Identify which cell holds the provided text, then report its [X, Y] central coordinate. 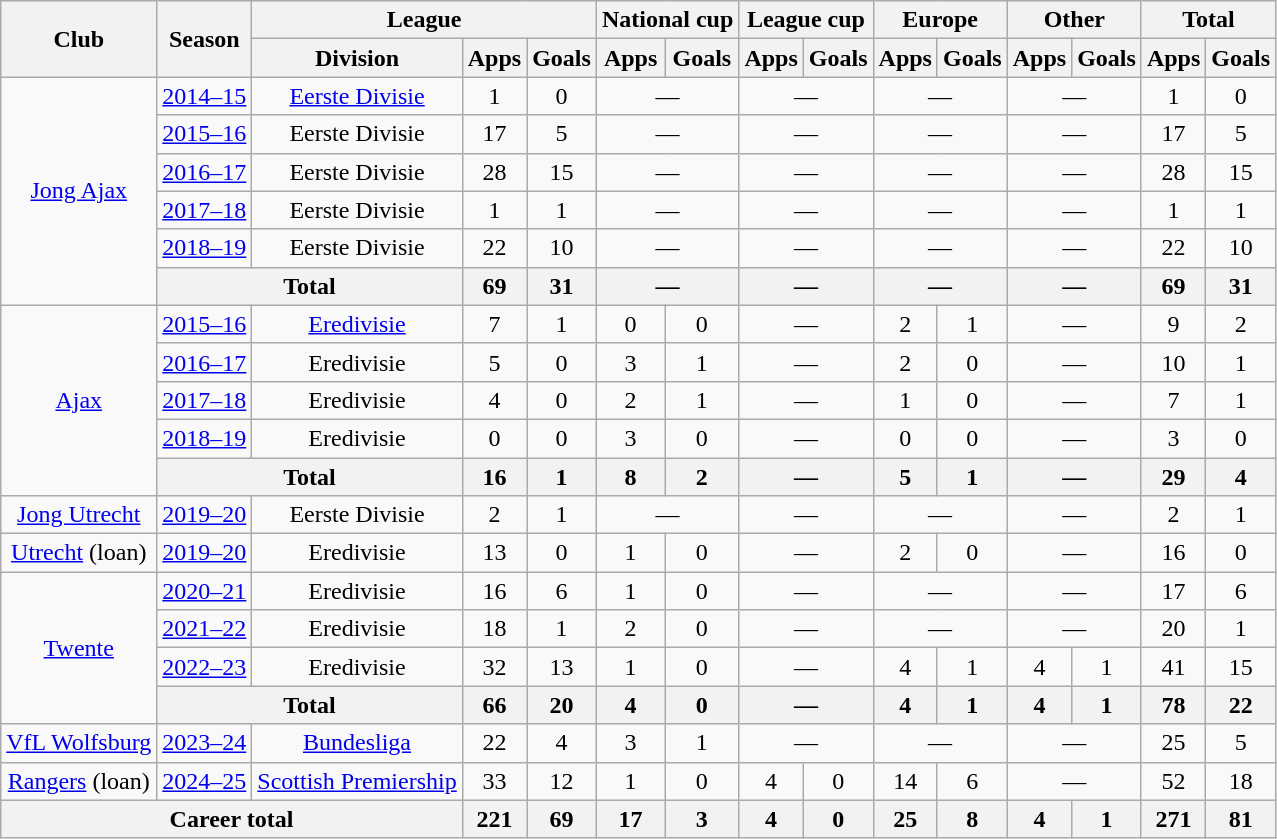
32 [494, 667]
Bundesliga [357, 743]
Jong Utrecht [79, 515]
66 [494, 705]
14 [905, 781]
Club [79, 39]
2023–24 [204, 743]
33 [494, 781]
221 [494, 819]
81 [1241, 819]
Ajax [79, 400]
National cup [667, 20]
Career total [232, 819]
41 [1173, 667]
Scottish Premiership [357, 781]
Twente [79, 648]
29 [1173, 477]
271 [1173, 819]
Europe [940, 20]
2022–23 [204, 667]
League cup [806, 20]
VfL Wolfsburg [79, 743]
Division [357, 58]
Season [204, 39]
2024–25 [204, 781]
9 [1173, 324]
12 [562, 781]
2021–22 [204, 629]
2020–21 [204, 591]
Rangers (loan) [79, 781]
Other [1074, 20]
52 [1173, 781]
Jong Ajax [79, 191]
Utrecht (loan) [79, 553]
78 [1173, 705]
League [424, 20]
2014–15 [204, 96]
